Detect which cell encompasses the target text, then output its [x, y] center coordinate. 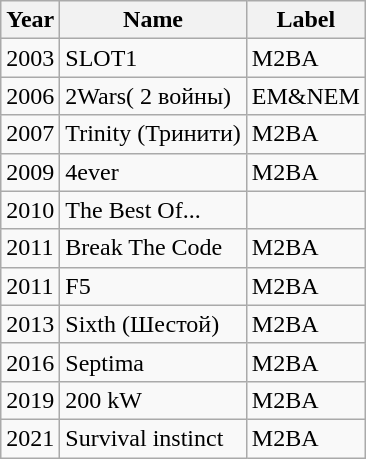
200 kW [153, 400]
2Wars( 2 войны) [153, 96]
2006 [30, 96]
Sixth (Шестой) [153, 324]
SLOT1 [153, 58]
2013 [30, 324]
2021 [30, 438]
Name [153, 20]
Septima [153, 362]
2009 [30, 172]
Label [306, 20]
Trinity (Тринити) [153, 134]
Break The Code [153, 248]
2003 [30, 58]
Year [30, 20]
2019 [30, 400]
F5 [153, 286]
2010 [30, 210]
2007 [30, 134]
Survival instinct [153, 438]
4ever [153, 172]
EM&NEM [306, 96]
The Best Of... [153, 210]
2016 [30, 362]
